Determine the [x, y] coordinate at the center of the cell enclosing the given text.  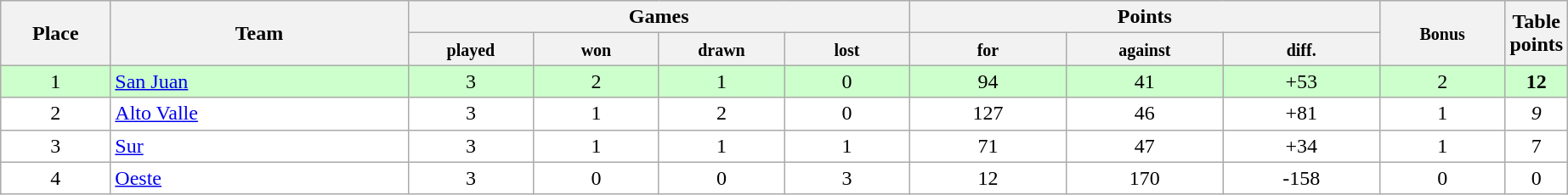
for [988, 49]
Place [56, 33]
lost [847, 49]
46 [1145, 114]
Tablepoints [1537, 33]
+81 [1301, 114]
4 [56, 178]
drawn [722, 49]
against [1145, 49]
Alto Valle [259, 114]
Team [259, 33]
7 [1537, 146]
played [471, 49]
+34 [1301, 146]
Bonus [1442, 33]
170 [1145, 178]
71 [988, 146]
94 [988, 81]
9 [1537, 114]
+53 [1301, 81]
diff. [1301, 49]
won [597, 49]
41 [1145, 81]
Oeste [259, 178]
Games [659, 17]
Sur [259, 146]
Points [1144, 17]
127 [988, 114]
47 [1145, 146]
-158 [1301, 178]
San Juan [259, 81]
